For the text-containing cell, return its midpoint in [x, y] coordinate format. 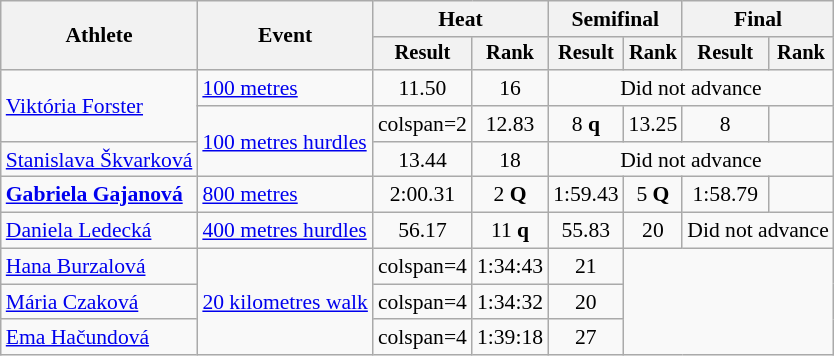
1:39:18 [510, 338]
20 kilometres walk [285, 302]
1:34:32 [510, 302]
Daniela Ledecká [100, 231]
13.44 [422, 160]
16 [510, 88]
800 metres [285, 195]
Gabriela Gajanová [100, 195]
55.83 [586, 231]
2 Q [510, 195]
5 Q [654, 195]
Final [758, 19]
27 [586, 338]
Event [285, 36]
Ema Hačundová [100, 338]
1:59.43 [586, 195]
Hana Burzalová [100, 267]
2:00.31 [422, 195]
11.50 [422, 88]
12.83 [510, 124]
Heat [460, 19]
18 [510, 160]
Viktória Forster [100, 106]
Mária Czaková [100, 302]
8 q [586, 124]
8 [725, 124]
Athlete [100, 36]
colspan=2 [422, 124]
100 metres [285, 88]
100 metres hurdles [285, 142]
13.25 [654, 124]
1:58.79 [725, 195]
1:34:43 [510, 267]
21 [586, 267]
400 metres hurdles [285, 231]
56.17 [422, 231]
11 q [510, 231]
Semifinal [615, 19]
Stanislava Škvarková [100, 160]
